Scan for the cell matching the given text and deliver its [x, y] coordinate at center. 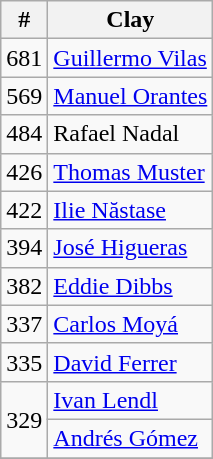
Guillermo Vilas [130, 58]
Clay [130, 20]
Eddie Dibbs [130, 286]
329 [24, 419]
Manuel Orantes [130, 96]
422 [24, 210]
David Ferrer [130, 362]
394 [24, 248]
# [24, 20]
José Higueras [130, 248]
382 [24, 286]
Carlos Moyá [130, 324]
Andrés Gómez [130, 438]
569 [24, 96]
681 [24, 58]
Ivan Lendl [130, 400]
Ilie Năstase [130, 210]
Rafael Nadal [130, 134]
484 [24, 134]
Thomas Muster [130, 172]
426 [24, 172]
335 [24, 362]
337 [24, 324]
